Provide the (X, Y) coordinate of the cell's center where the given text is located.  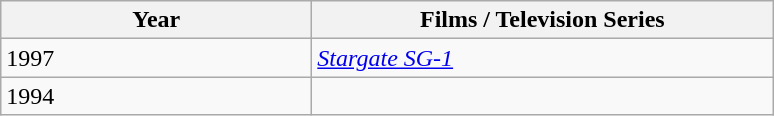
1994 (156, 96)
Stargate SG-1 (542, 58)
Year (156, 20)
Films / Television Series (542, 20)
1997 (156, 58)
